Pinpoint the cell where the given text exists, returning its [x, y] midpoint coordinate. 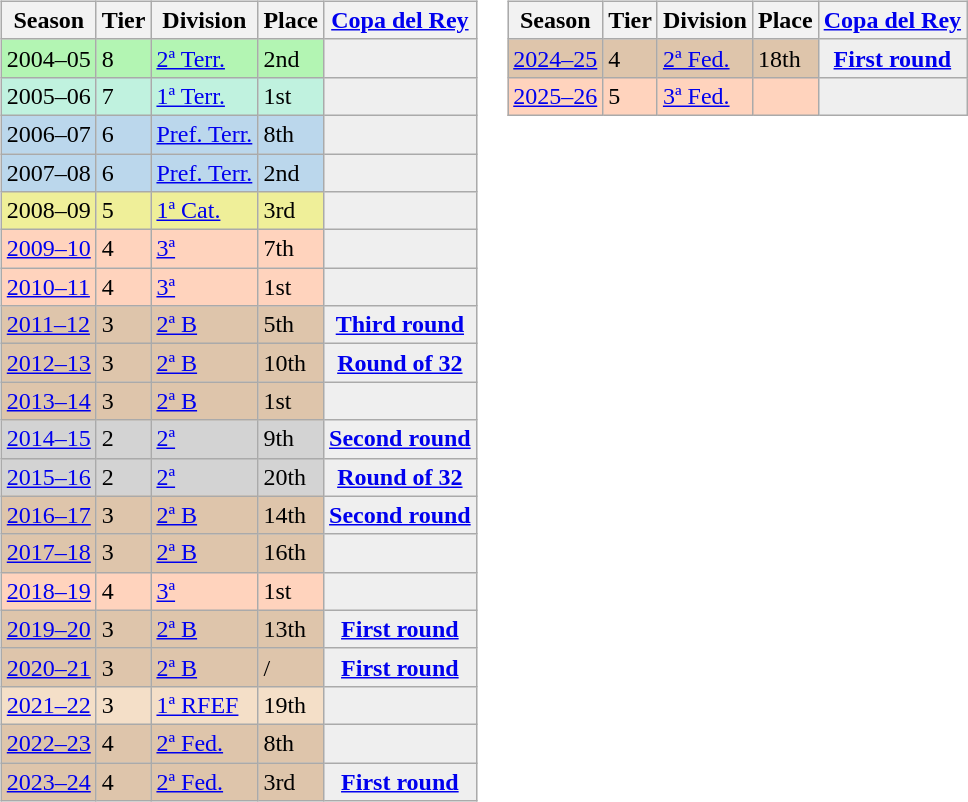
19th [291, 705]
2006–07 [48, 134]
Third round [400, 325]
2016–17 [48, 515]
2013–14 [48, 401]
2004–05 [48, 58]
2023–24 [48, 781]
2011–12 [48, 325]
2020–21 [48, 667]
2010–11 [48, 287]
2014–15 [48, 439]
2021–22 [48, 705]
2012–13 [48, 363]
2017–18 [48, 553]
2024–25 [556, 58]
1ª Cat. [204, 211]
2005–06 [48, 96]
1ª Terr. [204, 96]
14th [291, 515]
2015–16 [48, 477]
2025–26 [556, 96]
2009–10 [48, 249]
1ª RFEF [204, 705]
20th [291, 477]
16th [291, 553]
8 [124, 58]
/ [291, 667]
9th [291, 439]
18th [785, 58]
2ª Terr. [204, 58]
7th [291, 249]
13th [291, 629]
3ª Fed. [704, 96]
2022–23 [48, 743]
2018–19 [48, 591]
5th [291, 325]
2007–08 [48, 173]
2008–09 [48, 211]
7 [124, 96]
10th [291, 363]
2019–20 [48, 629]
